Find where the given text appears and provide that cell's center as [X, Y] coordinate. 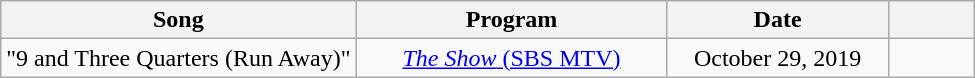
Date [778, 20]
Song [178, 20]
Program [512, 20]
October 29, 2019 [778, 58]
"9 and Three Quarters (Run Away)" [178, 58]
The Show (SBS MTV) [512, 58]
